Search for the cell housing the specified text and yield its (X, Y) center coordinate. 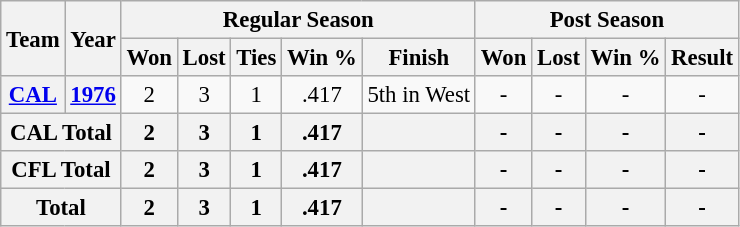
Finish (418, 58)
Regular Season (298, 20)
Post Season (606, 20)
Year (93, 38)
Team (33, 38)
Result (702, 58)
CAL Total (61, 133)
CFL Total (61, 170)
5th in West (418, 95)
1976 (93, 95)
CAL (33, 95)
Ties (256, 58)
Total (61, 208)
